Pinpoint the cell where the given text exists, returning its [X, Y] midpoint coordinate. 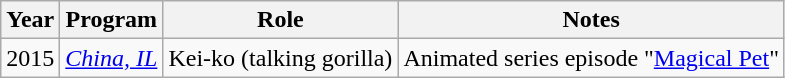
2015 [30, 58]
Year [30, 20]
Program [112, 20]
China, IL [112, 58]
Animated series episode "Magical Pet" [592, 58]
Role [280, 20]
Notes [592, 20]
Kei-ko (talking gorilla) [280, 58]
